Capture the cell that displays the provided text and extract its [x, y] central coordinate. 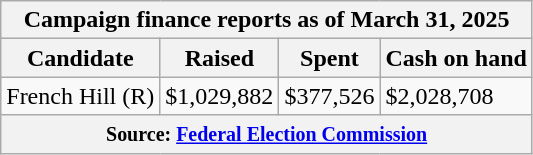
$1,029,882 [220, 96]
Raised [220, 58]
Campaign finance reports as of March 31, 2025 [267, 20]
$2,028,708 [456, 96]
$377,526 [330, 96]
Cash on hand [456, 58]
Source: Federal Election Commission [267, 134]
Candidate [80, 58]
French Hill (R) [80, 96]
Spent [330, 58]
